Provide the (x, y) coordinate of the cell's center where the given text is located.  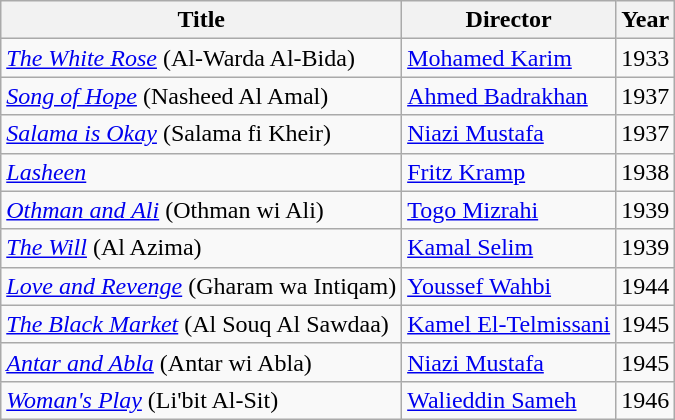
Lasheen (202, 172)
Mohamed Karim (509, 58)
Kamal Selim (509, 248)
Togo Mizrahi (509, 210)
Kamel El-Telmissani (509, 324)
Youssef Wahbi (509, 286)
Fritz Kramp (509, 172)
Ahmed Badrakhan (509, 96)
1938 (646, 172)
Walieddin Sameh (509, 400)
1944 (646, 286)
1933 (646, 58)
Title (202, 20)
The Black Market (Al Souq Al Sawdaa) (202, 324)
1946 (646, 400)
Salama is Okay (Salama fi Kheir) (202, 134)
Year (646, 20)
Othman and Ali (Othman wi Ali) (202, 210)
The Will (Al Azima) (202, 248)
Woman's Play (Li'bit Al-Sit) (202, 400)
Director (509, 20)
Antar and Abla (Antar wi Abla) (202, 362)
Love and Revenge (Gharam wa Intiqam) (202, 286)
Song of Hope (Nasheed Al Amal) (202, 96)
The White Rose (Al-Warda Al-Bida) (202, 58)
